Extract the (X, Y) coordinate from the center of the cell holding the provided text.  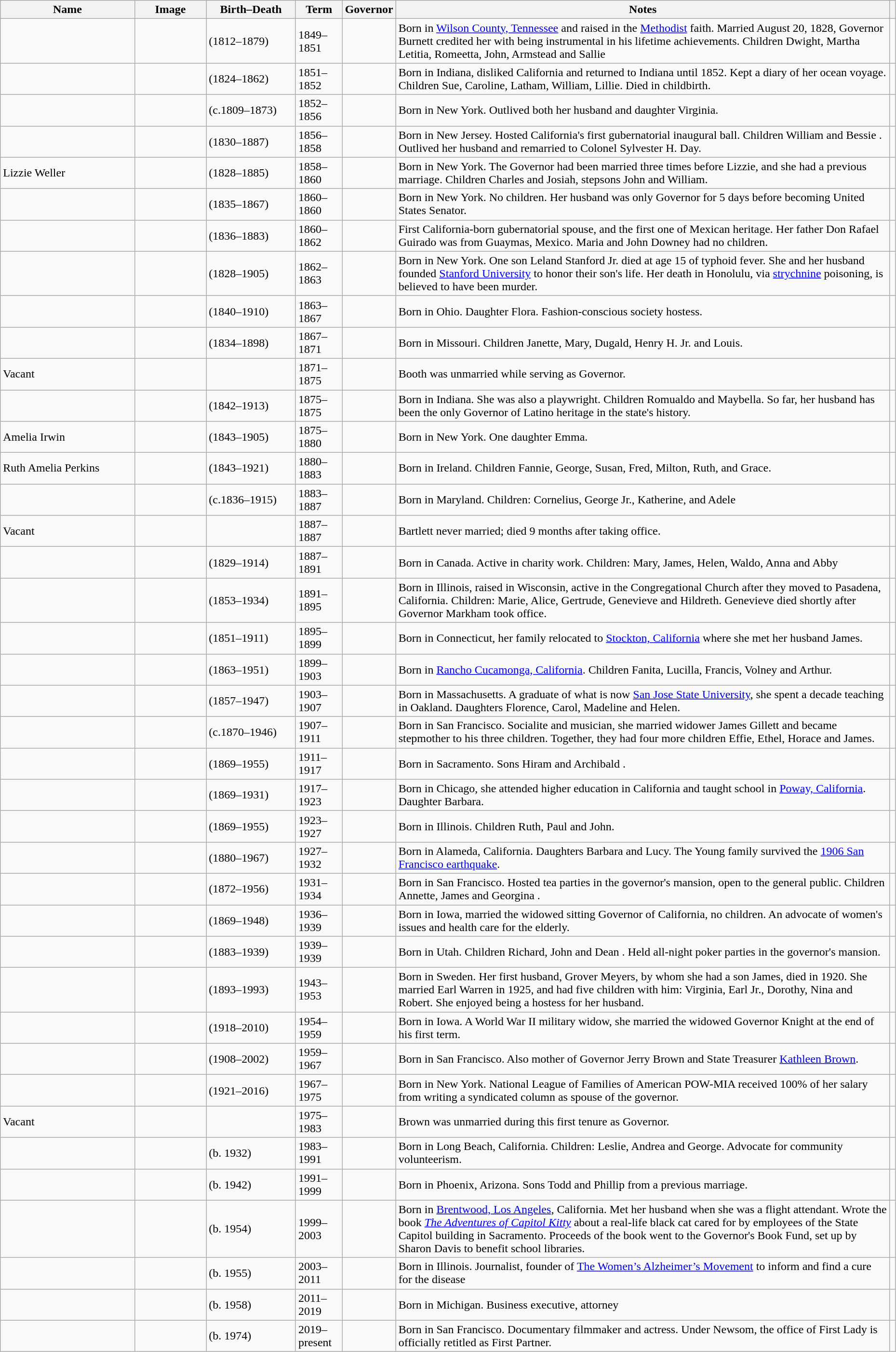
(1869–1948) (251, 920)
(b. 1954) (251, 1229)
(1883–1939) (251, 952)
1939–1939 (319, 952)
Birth–Death (251, 10)
1891–1895 (319, 600)
Born in Alameda, California. Daughters Barbara and Lucy. The Young family survived the 1906 San Francisco earthquake. (643, 857)
Born in Connecticut, her family relocated to Stockton, California where she met her husband James. (643, 638)
1954–1959 (319, 1028)
1862–1863 (319, 273)
(1918–2010) (251, 1028)
1927–1932 (319, 857)
2003–2011 (319, 1273)
1875–1880 (319, 437)
1858–1860 (319, 173)
1967–1975 (319, 1091)
Born in New York. No children. Her husband was only Governor for 5 days before becoming United States Senator. (643, 204)
Born in San Francisco. Documentary filmmaker and actress. Under Newsom, the office of First Lady is officially retitled as First Partner. (643, 1336)
Born in Utah. Children Richard, John and Dean . Held all-night poker parties in the governor's mansion. (643, 952)
1943–1953 (319, 990)
Name (67, 10)
(1824–1862) (251, 79)
Born in Michigan. Business executive, attorney (643, 1305)
(1842–1913) (251, 405)
Born in Long Beach, California. Children: Leslie, Andrea and George. Advocate for community volunteerism. (643, 1153)
Born in Ireland. Children Fannie, George, Susan, Fred, Milton, Ruth, and Grace. (643, 469)
1856–1858 (319, 142)
(c.1870–1946) (251, 732)
Born in Iowa, married the widowed sitting Governor of California, no children. An advocate of women's issues and health care for the elderly. (643, 920)
Born in Illinois. Children Ruth, Paul and John. (643, 826)
1863–1867 (319, 311)
Ruth Amelia Perkins (67, 469)
Brown was unmarried during this first tenure as Governor. (643, 1122)
1860–1862 (319, 235)
Born in Illinois. Journalist, founder of The Women’s Alzheimer’s Movement to inform and find a cure for the disease (643, 1273)
(1843–1921) (251, 469)
1852–1856 (319, 110)
Born in San Francisco. Also mother of Governor Jerry Brown and State Treasurer Kathleen Brown. (643, 1059)
Amelia Irwin (67, 437)
Born in Missouri. Children Janette, Mary, Dugald, Henry H. Jr. and Louis. (643, 342)
Born in Rancho Cucamonga, California. Children Fanita, Lucilla, Francis, Volney and Arthur. (643, 669)
Born in Canada. Active in charity work. Children: Mary, James, Helen, Waldo, Anna and Abby (643, 562)
Born in Ohio. Daughter Flora. Fashion-conscious society hostess. (643, 311)
(1835–1867) (251, 204)
(1851–1911) (251, 638)
(1853–1934) (251, 600)
Notes (643, 10)
1887–1887 (319, 531)
(1869–1931) (251, 795)
(1812–1879) (251, 41)
Born in Maryland. Children: Cornelius, George Jr., Katherine, and Adele (643, 500)
Governor (369, 10)
1907–1911 (319, 732)
(b. 1942) (251, 1184)
(1834–1898) (251, 342)
1887–1891 (319, 562)
(1843–1905) (251, 437)
(c.1836–1915) (251, 500)
Born in San Francisco. Hosted tea parties in the governor's mansion, open to the general public. Children Annette, James and Georgina . (643, 889)
1983–1991 (319, 1153)
(1893–1993) (251, 990)
1880–1883 (319, 469)
1903–1907 (319, 701)
1899–1903 (319, 669)
1917–1923 (319, 795)
(1830–1887) (251, 142)
1849–1851 (319, 41)
Image (171, 10)
2019–present (319, 1336)
Bartlett never married; died 9 months after taking office. (643, 531)
1871–1875 (319, 374)
Born in New York. Outlived both her husband and daughter Virginia. (643, 110)
(b. 1958) (251, 1305)
Born in Chicago, she attended higher education in California and taught school in Poway, California. Daughter Barbara. (643, 795)
(1863–1951) (251, 669)
Born in New York. One daughter Emma. (643, 437)
1931–1934 (319, 889)
1867–1871 (319, 342)
(1908–2002) (251, 1059)
Born in Phoenix, Arizona. Sons Todd and Phillip from a previous marriage. (643, 1184)
(1836–1883) (251, 235)
Booth was unmarried while serving as Governor. (643, 374)
1923–1927 (319, 826)
(1872–1956) (251, 889)
1936–1939 (319, 920)
1860–1860 (319, 204)
1875–1875 (319, 405)
(1857–1947) (251, 701)
1959–1967 (319, 1059)
1895–1899 (319, 638)
1883–1887 (319, 500)
1999–2003 (319, 1229)
(b. 1932) (251, 1153)
Born in Iowa. A World War II military widow, she married the widowed Governor Knight at the end of his first term. (643, 1028)
(1921–2016) (251, 1091)
1991–1999 (319, 1184)
(b. 1974) (251, 1336)
1911–1917 (319, 764)
(1828–1905) (251, 273)
(1829–1914) (251, 562)
(1880–1967) (251, 857)
Born in Sacramento. Sons Hiram and Archibald . (643, 764)
(1840–1910) (251, 311)
(b. 1955) (251, 1273)
(c.1809–1873) (251, 110)
Lizzie Weller (67, 173)
2011–2019 (319, 1305)
1975–1983 (319, 1122)
Term (319, 10)
1851–1852 (319, 79)
(1828–1885) (251, 173)
